Identify which cell holds the provided text, then report its (x, y) central coordinate. 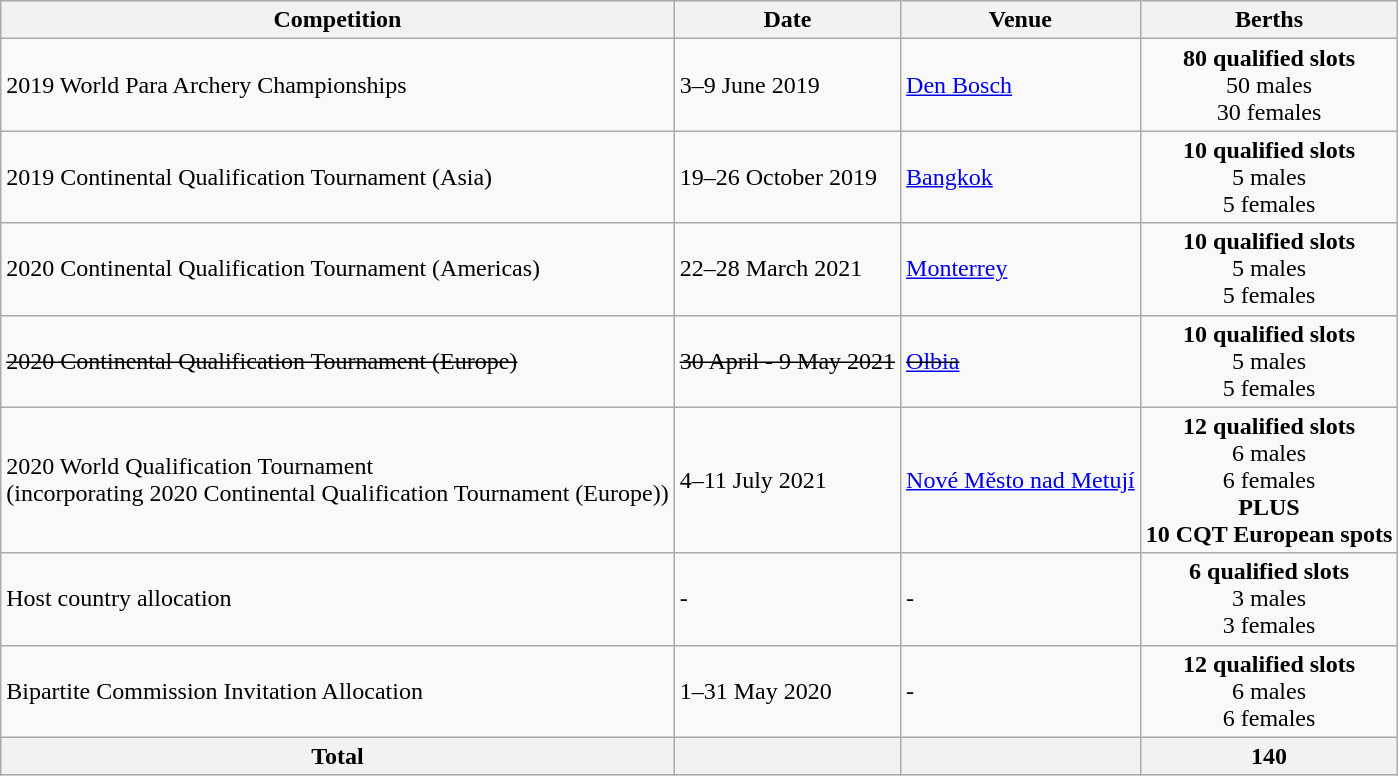
1–31 May 2020 (787, 691)
Total (338, 756)
Nové Město nad Metují (1021, 480)
Monterrey (1021, 269)
80 qualified slots 50 males 30 females (1269, 85)
3–9 June 2019 (787, 85)
2019 World Para Archery Championships (338, 85)
Host country allocation (338, 599)
Den Bosch (1021, 85)
140 (1269, 756)
4–11 July 2021 (787, 480)
Bangkok (1021, 177)
2020 World Qualification Tournament(incorporating 2020 Continental Qualification Tournament (Europe)) (338, 480)
12 qualified slots 6 males 6 females (1269, 691)
12 qualified slots 6 males 6 females PLUS10 CQT European spots (1269, 480)
2020 Continental Qualification Tournament (Europe) (338, 361)
6 qualified slots 3 males 3 females (1269, 599)
Bipartite Commission Invitation Allocation (338, 691)
30 April - 9 May 2021 (787, 361)
2020 Continental Qualification Tournament (Americas) (338, 269)
22–28 March 2021 (787, 269)
Berths (1269, 20)
Date (787, 20)
Venue (1021, 20)
Competition (338, 20)
19–26 October 2019 (787, 177)
2019 Continental Qualification Tournament (Asia) (338, 177)
Olbia (1021, 361)
